Find where the given text appears and provide that cell's center as [X, Y] coordinate. 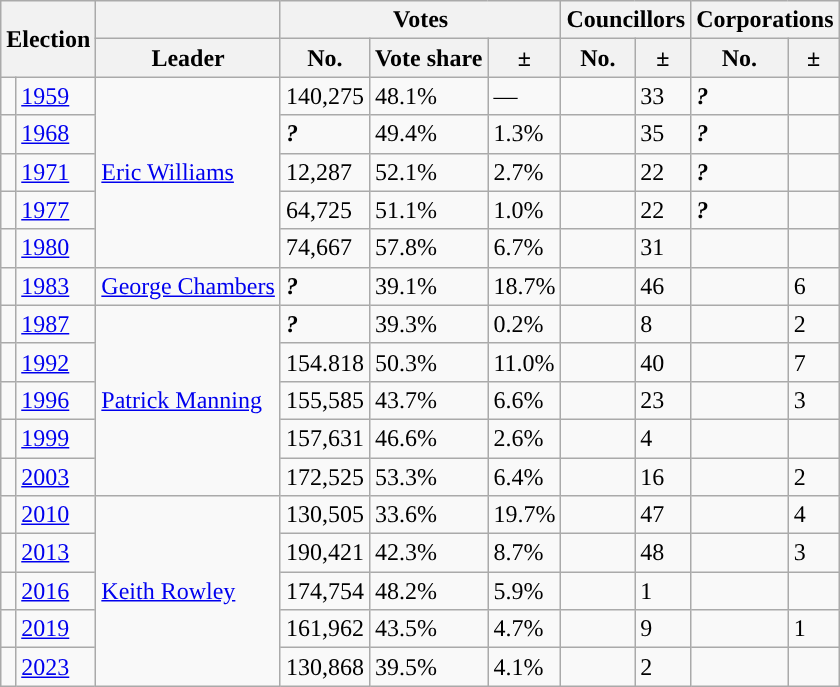
Councillors [626, 20]
42.3% [428, 553]
6.4% [524, 477]
53.3% [428, 477]
9 [663, 629]
16 [663, 477]
172,525 [324, 477]
40 [663, 362]
Vote share [428, 58]
190,421 [324, 553]
43.5% [428, 629]
1996 [56, 400]
Patrick Manning [188, 400]
1999 [56, 438]
157,631 [324, 438]
George Chambers [188, 286]
4.7% [524, 629]
43.7% [428, 400]
6.6% [524, 400]
5.9% [524, 591]
Votes [420, 20]
6.7% [524, 248]
50.3% [428, 362]
1983 [56, 286]
8.7% [524, 553]
47 [663, 515]
130,868 [324, 667]
51.1% [428, 210]
1977 [56, 210]
39.3% [428, 324]
1.3% [524, 134]
33 [663, 96]
31 [663, 248]
— [524, 96]
1980 [56, 248]
18.7% [524, 286]
39.5% [428, 667]
4.1% [524, 667]
2023 [56, 667]
Keith Rowley [188, 591]
2010 [56, 515]
1992 [56, 362]
Election [48, 39]
1987 [56, 324]
0.2% [524, 324]
48 [663, 553]
140,275 [324, 96]
19.7% [524, 515]
33.6% [428, 515]
1971 [56, 172]
2013 [56, 553]
23 [663, 400]
Corporations [765, 20]
8 [663, 324]
161,962 [324, 629]
46 [663, 286]
1968 [56, 134]
1.0% [524, 210]
155,585 [324, 400]
1959 [56, 96]
49.4% [428, 134]
64,725 [324, 210]
2016 [56, 591]
11.0% [524, 362]
48.2% [428, 591]
Leader [188, 58]
2.6% [524, 438]
46.6% [428, 438]
57.8% [428, 248]
130,505 [324, 515]
2003 [56, 477]
6 [814, 286]
2.7% [524, 172]
48.1% [428, 96]
39.1% [428, 286]
35 [663, 134]
52.1% [428, 172]
2019 [56, 629]
174,754 [324, 591]
Eric Williams [188, 172]
12,287 [324, 172]
74,667 [324, 248]
154.818 [324, 362]
7 [814, 362]
